Output the (X, Y) coordinate of the center of the cell containing the given text.  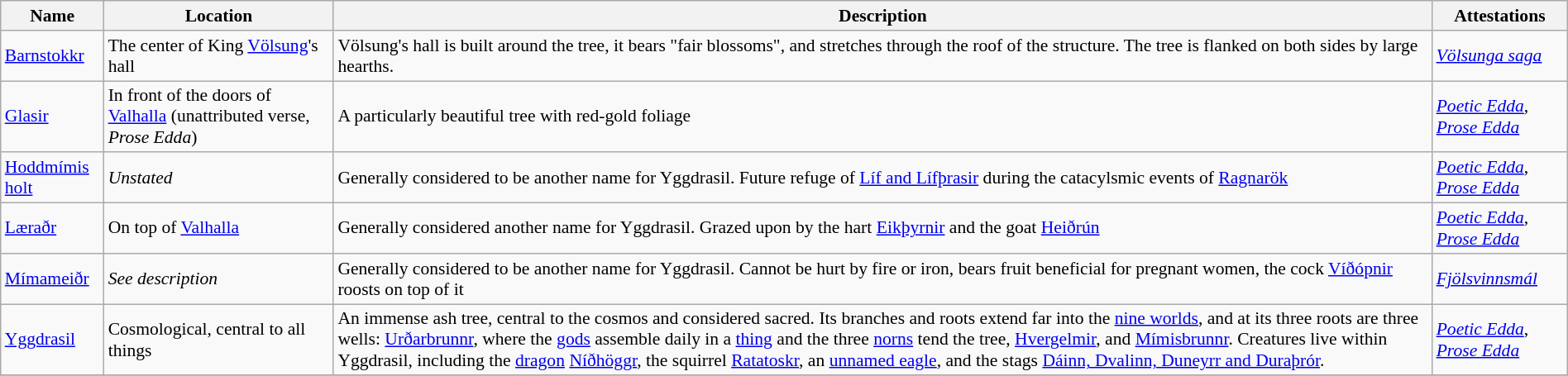
In front of the doors of Valhalla (unattributed verse, Prose Edda) (219, 117)
On top of Valhalla (219, 228)
Yggdrasil (53, 340)
Attestations (1500, 16)
Unstated (219, 178)
Hoddmímis holt (53, 178)
Generally considered another name for Yggdrasil. Grazed upon by the hart Eikþyrnir and the goat Heiðrún (882, 228)
See description (219, 279)
A particularly beautiful tree with red-gold foliage (882, 117)
Name (53, 16)
Fjölsvinnsmál (1500, 279)
Mímameiðr (53, 279)
Description (882, 16)
Generally considered to be another name for Yggdrasil. Future refuge of Líf and Lífþrasir during the catacylsmic events of Ragnarök (882, 178)
Völsunga saga (1500, 56)
Læraðr (53, 228)
Cosmological, central to all things (219, 340)
The center of King Völsung's hall (219, 56)
Glasir (53, 117)
Location (219, 16)
Barnstokkr (53, 56)
